Locate the cell with the specified text and output its (x, y) center coordinate. 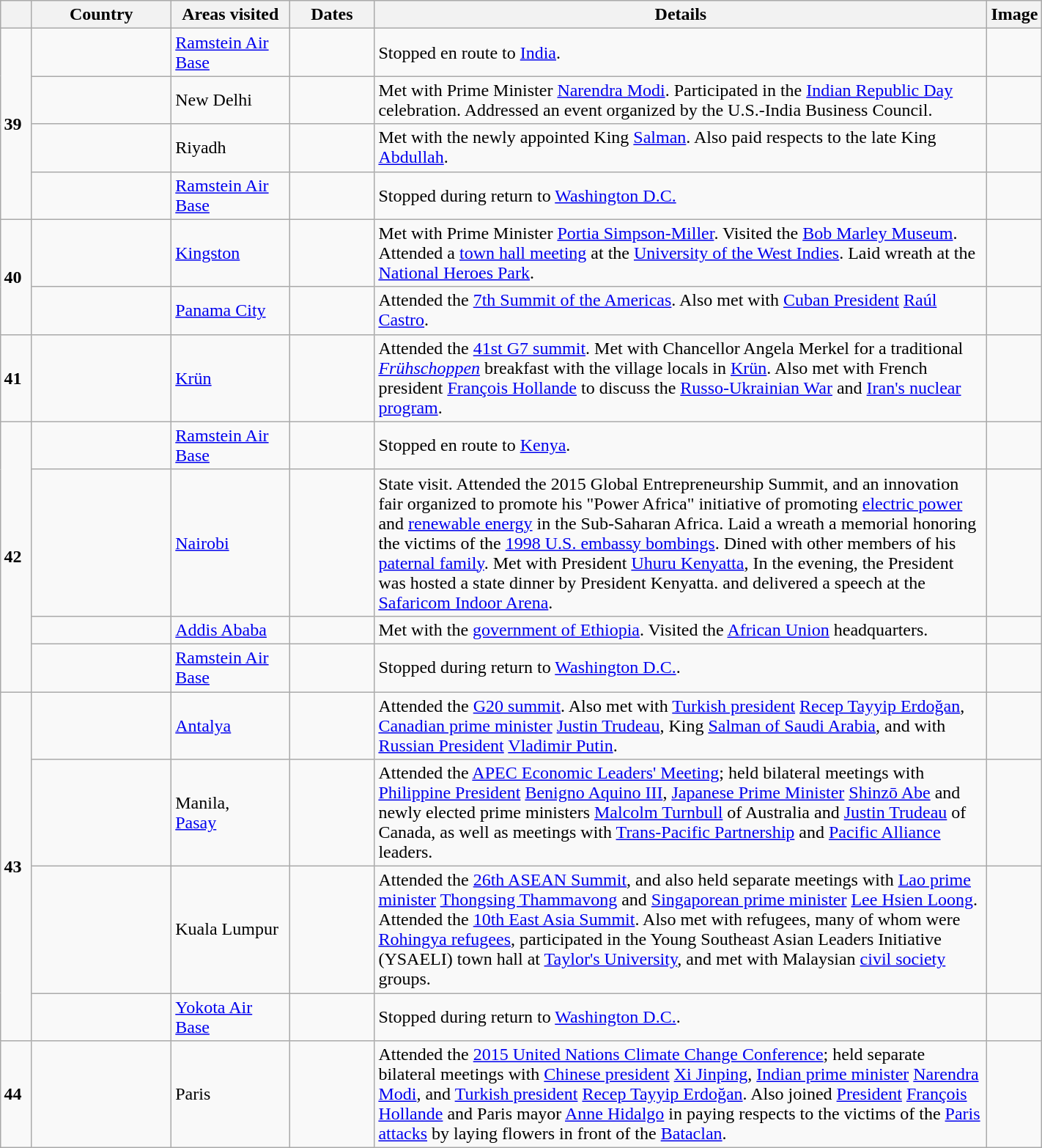
Panama City (230, 311)
Nairobi (230, 542)
Details (681, 15)
Stopped during return to Washington D.C. (681, 195)
Paris (230, 1094)
Dates (332, 15)
Country (101, 15)
Yokota Air Base (230, 1018)
New Delhi (230, 100)
Kingston (230, 253)
Riyadh (230, 148)
Stopped en route to Kenya. (681, 446)
41 (16, 378)
Met with the government of Ethiopia. Visited the African Union headquarters. (681, 630)
Krün (230, 378)
Manila,Pasay (230, 813)
Addis Ababa (230, 630)
Image (1014, 15)
Antalya (230, 726)
44 (16, 1094)
Stopped en route to India. (681, 53)
Areas visited (230, 15)
39 (16, 124)
Kuala Lumpur (230, 930)
Met with the newly appointed King Salman. Also paid respects to the late King Abdullah. (681, 148)
Attended the 7th Summit of the Americas. Also met with Cuban President Raúl Castro. (681, 311)
43 (16, 866)
42 (16, 556)
40 (16, 277)
